Scan for the cell matching the given text and deliver its (x, y) coordinate at center. 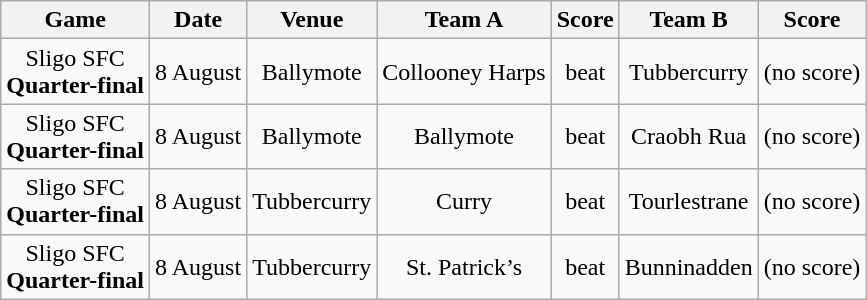
Team B (688, 20)
Venue (312, 20)
St. Patrick’s (464, 266)
Curry (464, 202)
Game (76, 20)
Craobh Rua (688, 136)
Tourlestrane (688, 202)
Date (198, 20)
Team A (464, 20)
Bunninadden (688, 266)
Collooney Harps (464, 72)
